Search for the cell housing the specified text and yield its [X, Y] center coordinate. 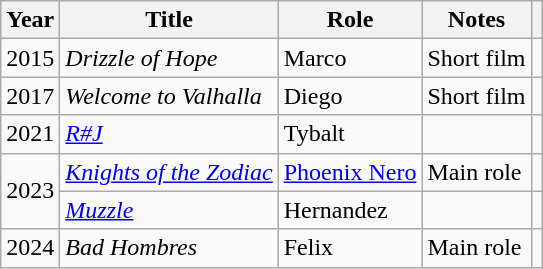
2024 [30, 248]
2021 [30, 134]
Role [350, 20]
Marco [350, 58]
Muzzle [169, 210]
R#J [169, 134]
2017 [30, 96]
Knights of the Zodiac [169, 172]
Phoenix Nero [350, 172]
Year [30, 20]
Notes [476, 20]
Hernandez [350, 210]
2015 [30, 58]
Bad Hombres [169, 248]
Drizzle of Hope [169, 58]
Title [169, 20]
Diego [350, 96]
Felix [350, 248]
Welcome to Valhalla [169, 96]
2023 [30, 191]
Tybalt [350, 134]
